Provide the (X, Y) coordinate of the cell's center where the given text is located.  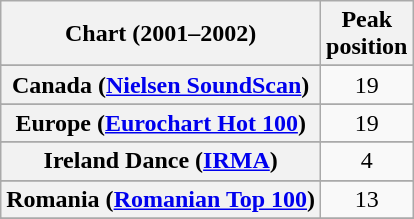
13 (367, 199)
Romania (Romanian Top 100) (161, 199)
4 (367, 161)
Chart (2001–2002) (161, 34)
Canada (Nielsen SoundScan) (161, 85)
Peakposition (367, 34)
Europe (Eurochart Hot 100) (161, 123)
Ireland Dance (IRMA) (161, 161)
